Output the [x, y] coordinate of the center of the cell containing the given text.  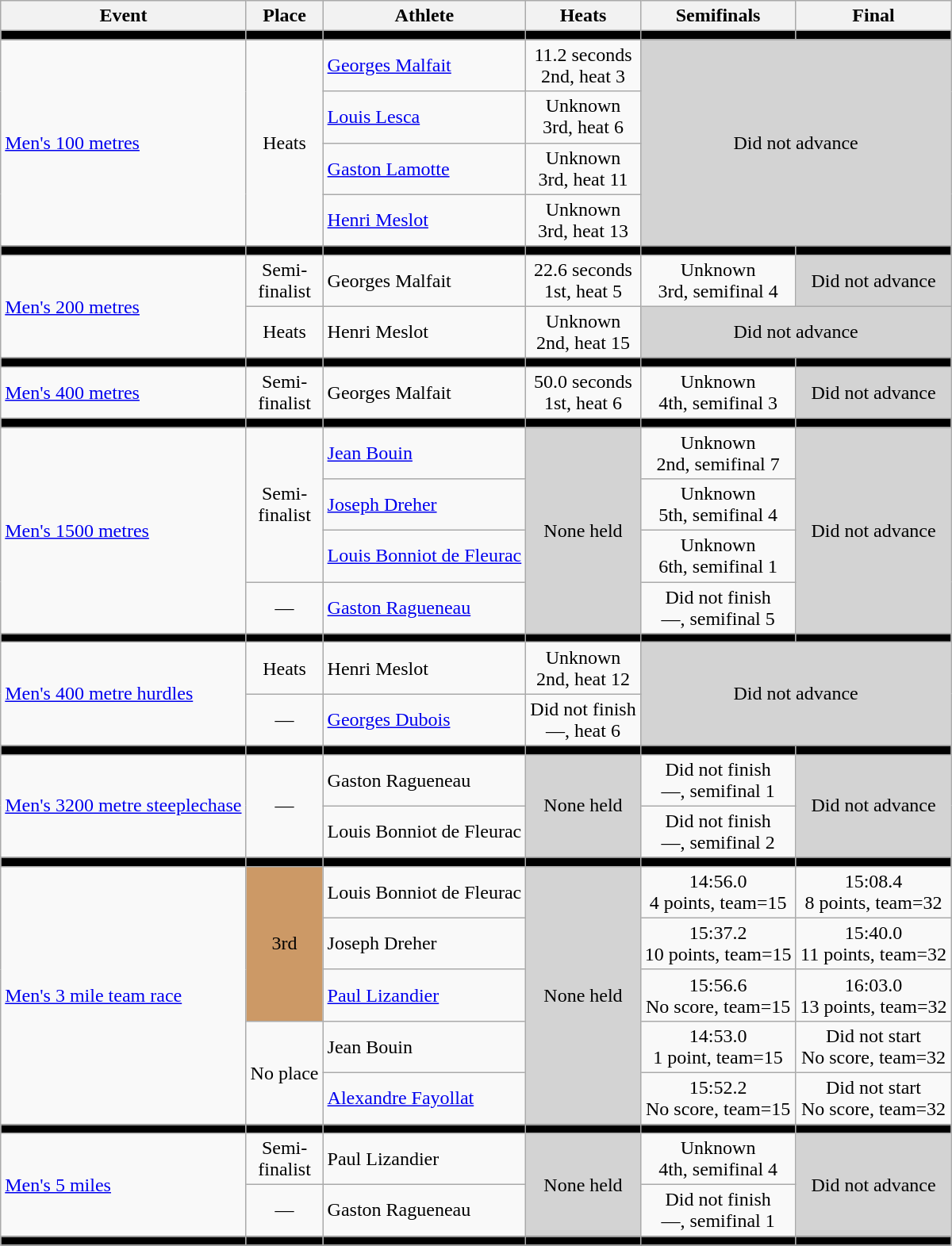
Men's 400 metres [124, 392]
50.0 seconds 1st, heat 6 [583, 392]
Final [873, 16]
Men's 200 metres [124, 306]
15:56.6 No score, team=15 [718, 995]
Unknown 2nd, semifinal 7 [718, 452]
Gaston Lamotte [424, 168]
Men's 3 mile team race [124, 995]
Athlete [424, 16]
15:37.2 10 points, team=15 [718, 944]
Men's 3200 metre steeplechase [124, 806]
Unknown 3rd, semifinal 4 [718, 281]
Semifinals [718, 16]
Unknown 3rd, heat 13 [583, 220]
Unknown 4th, semifinal 4 [718, 1160]
Alexandre Fayollat [424, 1098]
16:03.0 13 points, team=32 [873, 995]
Men's 400 metre hurdles [124, 694]
15:40.0 11 points, team=32 [873, 944]
No place [284, 1072]
Unknown 6th, semifinal 1 [718, 557]
Unknown 3rd, heat 6 [583, 117]
Georges Dubois [424, 720]
11.2 seconds 2nd, heat 3 [583, 65]
Did not finish —, semifinal 5 [718, 608]
Men's 5 miles [124, 1185]
Unknown 2nd, heat 15 [583, 332]
Did not finish —, semifinal 2 [718, 831]
Men's 1500 metres [124, 530]
Louis Lesca [424, 117]
15:52.2 No score, team=15 [718, 1098]
15:08.4 8 points, team=32 [873, 891]
Men's 100 metres [124, 143]
Unknown 5th, semifinal 4 [718, 504]
Unknown 2nd, heat 12 [583, 668]
14:53.0 1 point, team=15 [718, 1047]
3rd [284, 944]
Event [124, 16]
Unknown 3rd, heat 11 [583, 168]
Place [284, 16]
14:56.0 4 points, team=15 [718, 891]
Did not finish —, heat 6 [583, 720]
22.6 seconds 1st, heat 5 [583, 281]
Unknown 4th, semifinal 3 [718, 392]
